Return [X, Y] of the center of cell containing provided text 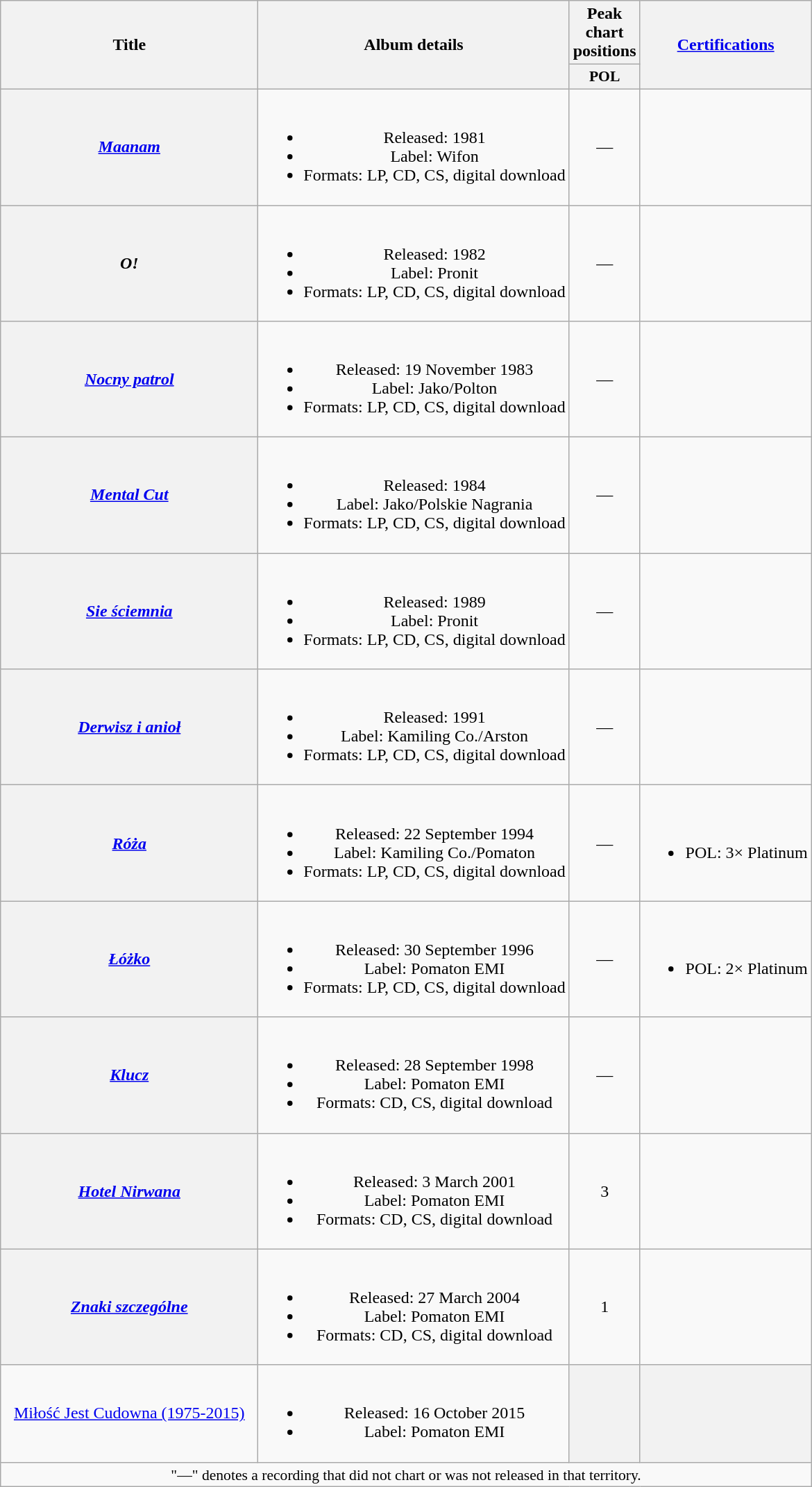
"—" denotes a recording that did not chart or was not released in that territory. [407, 1475]
Nocny patrol [129, 379]
Released: 1982Label: PronitFormats: LP, CD, CS, digital download [414, 264]
Released: 1989Label: PronitFormats: LP, CD, CS, digital download [414, 611]
Released: 16 October 2015Label: Pomaton EMI [414, 1413]
POL: 3× Platinum [726, 843]
Znaki szczególne [129, 1307]
Released: 1981Label: WifonFormats: LP, CD, CS, digital download [414, 147]
Peak chart positions [604, 33]
Róża [129, 843]
Hotel Nirwana [129, 1191]
Album details [414, 45]
POL: 2× Platinum [726, 959]
Released: 27 March 2004Label: Pomaton EMIFormats: CD, CS, digital download [414, 1307]
Sie ściemnia [129, 611]
Mental Cut [129, 496]
Released: 19 November 1983Label: Jako/PoltonFormats: LP, CD, CS, digital download [414, 379]
Derwisz i anioł [129, 728]
Klucz [129, 1075]
Released: 22 September 1994Label: Kamiling Co./PomatonFormats: LP, CD, CS, digital download [414, 843]
Certifications [726, 45]
Released: 1991Label: Kamiling Co./ArstonFormats: LP, CD, CS, digital download [414, 728]
O! [129, 264]
Miłość Jest Cudowna (1975-2015) [129, 1413]
POL [604, 77]
Maanam [129, 147]
Released: 1984Label: Jako/Polskie NagraniaFormats: LP, CD, CS, digital download [414, 496]
Released: 30 September 1996Label: Pomaton EMIFormats: LP, CD, CS, digital download [414, 959]
Released: 28 September 1998Label: Pomaton EMIFormats: CD, CS, digital download [414, 1075]
Łóżko [129, 959]
Title [129, 45]
Released: 3 March 2001Label: Pomaton EMIFormats: CD, CS, digital download [414, 1191]
3 [604, 1191]
1 [604, 1307]
